Locate the cell with the specified text and output its [X, Y] center coordinate. 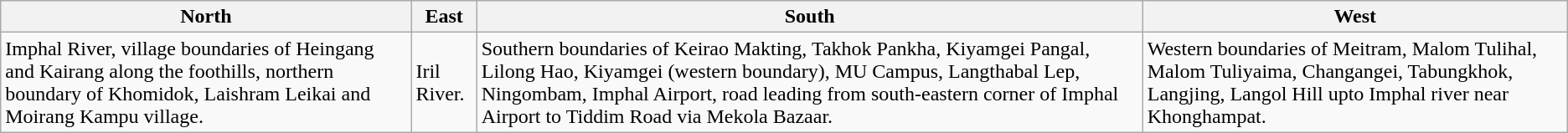
South [809, 17]
East [444, 17]
West [1355, 17]
Iril River. [444, 82]
Western boundaries of Meitram, Malom Tulihal, Malom Tuliyaima, Changangei, Tabungkhok, Langjing, Langol Hill upto Imphal river near Khonghampat. [1355, 82]
North [206, 17]
